Detect which cell encompasses the target text, then output its [X, Y] center coordinate. 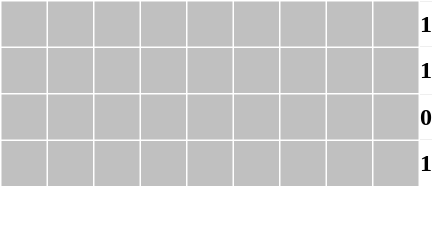
0 [426, 116]
